Return the [x, y] coordinate for the center point of the cell that contains the specified text.  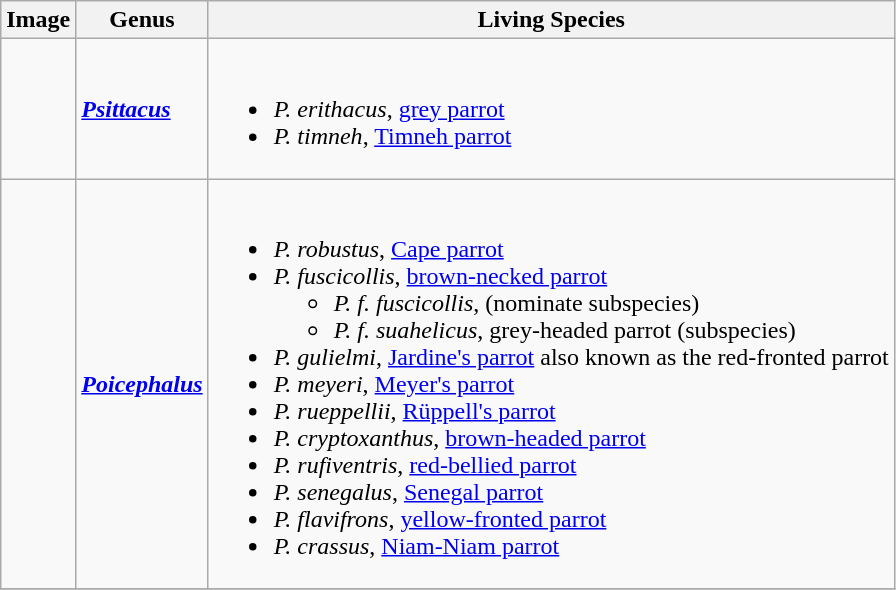
Living Species [551, 20]
Poicephalus [142, 384]
Psittacus [142, 109]
Image [38, 20]
Genus [142, 20]
P. erithacus, grey parrotP. timneh, Timneh parrot [551, 109]
